Pinpoint the cell where the given text exists, returning its [x, y] midpoint coordinate. 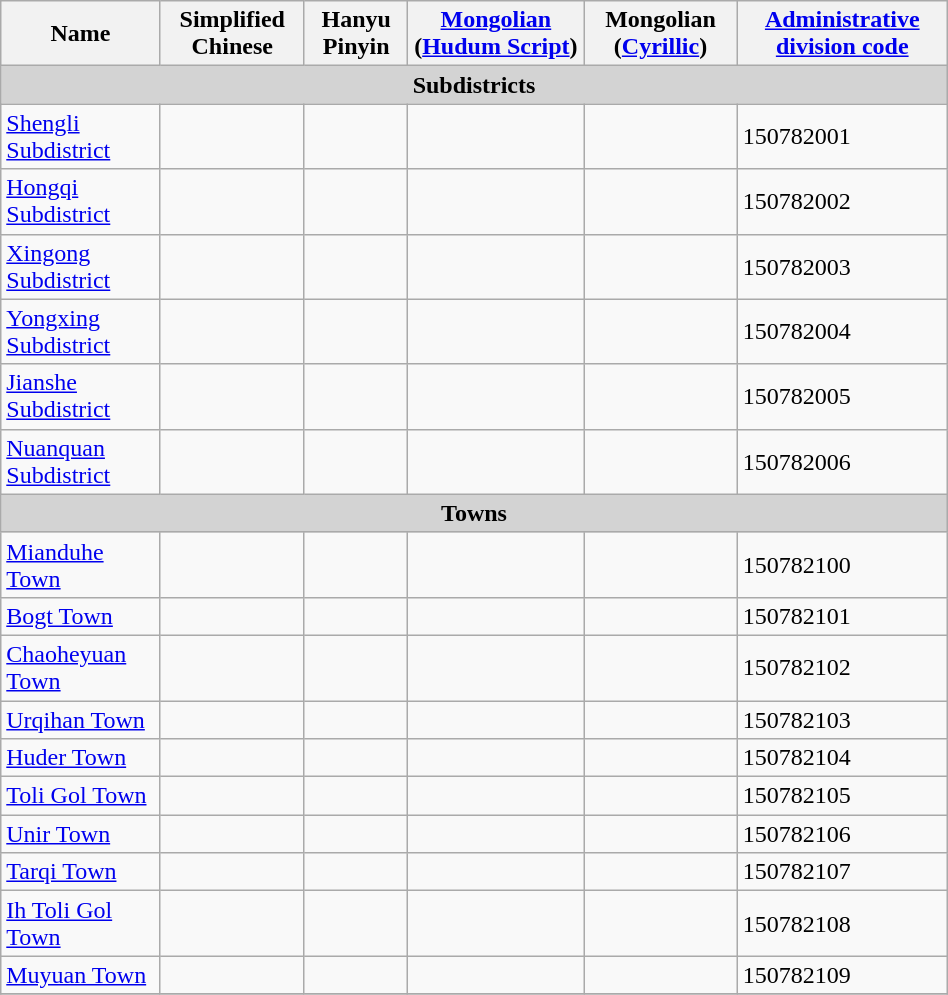
Hanyu Pinyin [356, 34]
150782003 [842, 266]
Unir Town [80, 834]
150782002 [842, 202]
150782006 [842, 462]
150782001 [842, 136]
Mongolian (Hudum Script) [496, 34]
Administrative division code [842, 34]
Subdistricts [474, 85]
Yongxing Subdistrict [80, 332]
Shengli Subdistrict [80, 136]
150782004 [842, 332]
Xingong Subdistrict [80, 266]
Huder Town [80, 758]
150782102 [842, 668]
150782100 [842, 564]
150782005 [842, 396]
Toli Gol Town [80, 796]
Hongqi Subdistrict [80, 202]
150782104 [842, 758]
Urqihan Town [80, 719]
150782107 [842, 872]
150782109 [842, 975]
150782108 [842, 924]
Tarqi Town [80, 872]
150782101 [842, 616]
Ih Toli Gol Town [80, 924]
150782103 [842, 719]
Mongolian (Cyrillic) [660, 34]
Towns [474, 513]
150782105 [842, 796]
Chaoheyuan Town [80, 668]
Jianshe Subdistrict [80, 396]
Mianduhe Town [80, 564]
Bogt Town [80, 616]
Name [80, 34]
Nuanquan Subdistrict [80, 462]
Simplified Chinese [232, 34]
Muyuan Town [80, 975]
150782106 [842, 834]
